Output the (X, Y) coordinate of the center of the cell containing the given text.  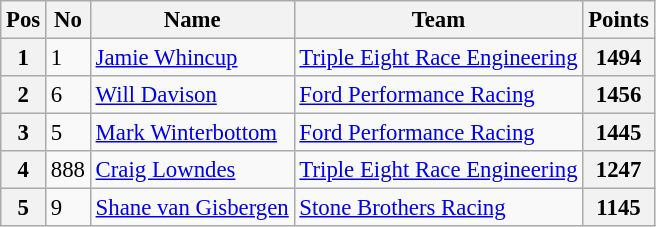
Points (618, 20)
No (68, 20)
Pos (24, 20)
6 (68, 95)
Name (192, 20)
3 (24, 133)
9 (68, 208)
Team (438, 20)
2 (24, 95)
Shane van Gisbergen (192, 208)
Will Davison (192, 95)
Mark Winterbottom (192, 133)
1145 (618, 208)
1494 (618, 58)
1247 (618, 170)
1456 (618, 95)
Stone Brothers Racing (438, 208)
4 (24, 170)
888 (68, 170)
Jamie Whincup (192, 58)
1445 (618, 133)
Craig Lowndes (192, 170)
